Provide the [X, Y] coordinate of the cell's center where the given text is located.  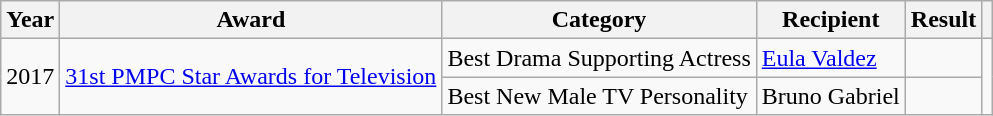
Best Drama Supporting Actress [599, 58]
Recipient [830, 20]
Year [30, 20]
Category [599, 20]
Bruno Gabriel [830, 96]
Result [943, 20]
31st PMPC Star Awards for Television [251, 77]
2017 [30, 77]
Eula Valdez [830, 58]
Best New Male TV Personality [599, 96]
Award [251, 20]
